Detect which cell encompasses the target text, then output its (x, y) center coordinate. 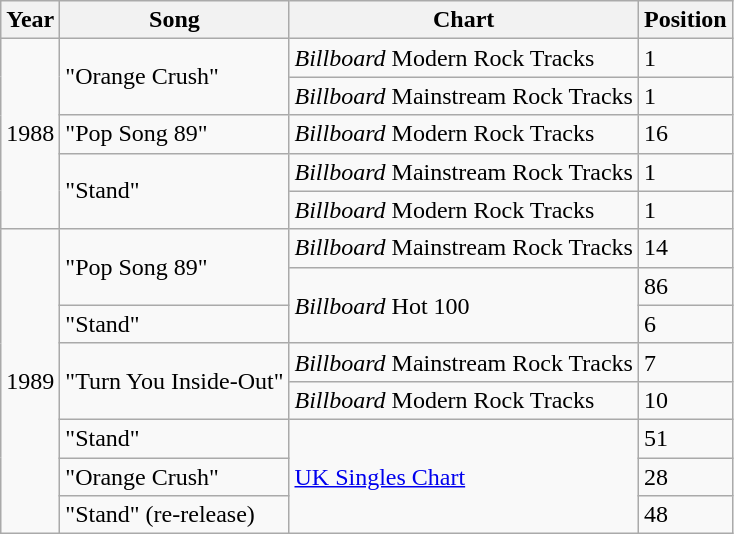
Song (174, 20)
Chart (464, 20)
14 (685, 248)
UK Singles Chart (464, 476)
48 (685, 515)
"Stand" (re-release) (174, 515)
Position (685, 20)
7 (685, 362)
6 (685, 324)
86 (685, 286)
"Turn You Inside-Out" (174, 381)
Billboard Hot 100 (464, 305)
51 (685, 438)
16 (685, 134)
1988 (30, 134)
28 (685, 477)
Year (30, 20)
1989 (30, 381)
10 (685, 400)
